For the text-containing cell, return its midpoint in (X, Y) coordinate format. 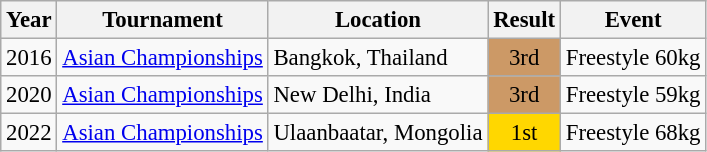
2020 (29, 95)
Year (29, 20)
Location (378, 20)
2016 (29, 58)
Ulaanbaatar, Mongolia (378, 133)
Bangkok, Thailand (378, 58)
Result (524, 20)
1st (524, 133)
Tournament (162, 20)
Freestyle 68kg (632, 133)
Freestyle 59kg (632, 95)
Event (632, 20)
2022 (29, 133)
Freestyle 60kg (632, 58)
New Delhi, India (378, 95)
